Provide the (x, y) coordinate of the cell's center where the given text is located.  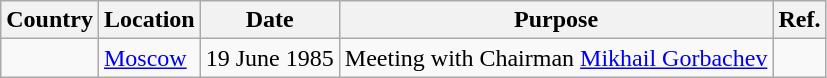
Meeting with Chairman Mikhail Gorbachev (556, 58)
19 June 1985 (270, 58)
Date (270, 20)
Location (149, 20)
Country (50, 20)
Moscow (149, 58)
Ref. (800, 20)
Purpose (556, 20)
